Find where the given text appears and provide that cell's center as [X, Y] coordinate. 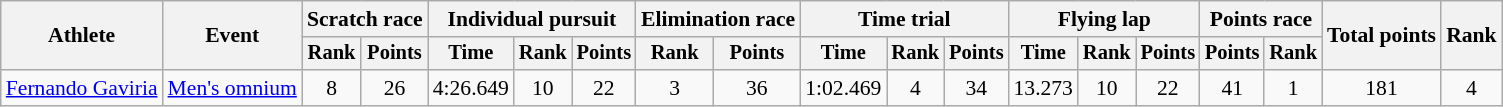
41 [1232, 88]
Total points [1382, 36]
13.273 [1042, 88]
26 [394, 88]
1:02.469 [843, 88]
34 [976, 88]
181 [1382, 88]
3 [675, 88]
Individual pursuit [532, 19]
Event [232, 36]
Fernando Gaviria [82, 88]
Scratch race [365, 19]
Time trial [904, 19]
36 [756, 88]
Flying lap [1104, 19]
Elimination race [718, 19]
4:26.649 [471, 88]
Men's omnium [232, 88]
Points race [1261, 19]
8 [332, 88]
1 [1293, 88]
Athlete [82, 36]
